Locate the cell with the specified text and output its (x, y) center coordinate. 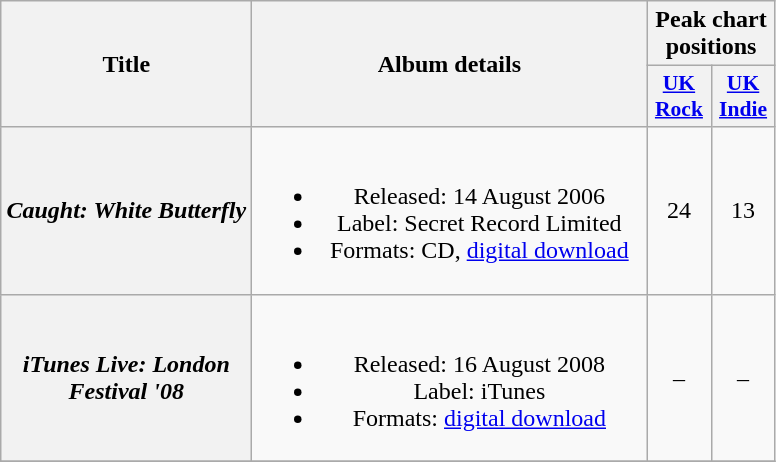
UKIndie (743, 96)
13 (743, 210)
Album details (450, 64)
Released: 16 August 2008Label: iTunesFormats: digital download (450, 378)
Released: 14 August 2006Label: Secret Record LimitedFormats: CD, digital download (450, 210)
Peak chart positions (711, 34)
UKRock (679, 96)
24 (679, 210)
iTunes Live: London Festival '08 (126, 378)
Caught: White Butterfly (126, 210)
Title (126, 64)
